Determine the (x, y) coordinate at the center of the cell enclosing the given text.  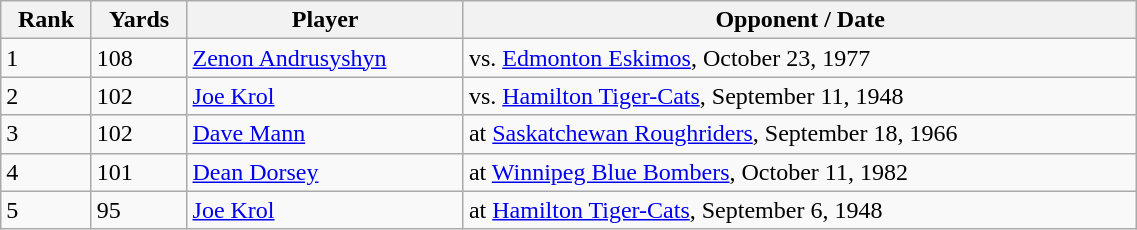
Player (325, 20)
3 (46, 134)
at Winnipeg Blue Bombers, October 11, 1982 (800, 172)
at Saskatchewan Roughriders, September 18, 1966 (800, 134)
Zenon Andrusyshyn (325, 58)
vs. Hamilton Tiger-Cats, September 11, 1948 (800, 96)
Rank (46, 20)
101 (139, 172)
at Hamilton Tiger-Cats, September 6, 1948 (800, 210)
2 (46, 96)
Yards (139, 20)
108 (139, 58)
Opponent / Date (800, 20)
5 (46, 210)
4 (46, 172)
Dave Mann (325, 134)
Dean Dorsey (325, 172)
95 (139, 210)
vs. Edmonton Eskimos, October 23, 1977 (800, 58)
1 (46, 58)
